Determine the [x, y] coordinate at the center of the cell enclosing the given text.  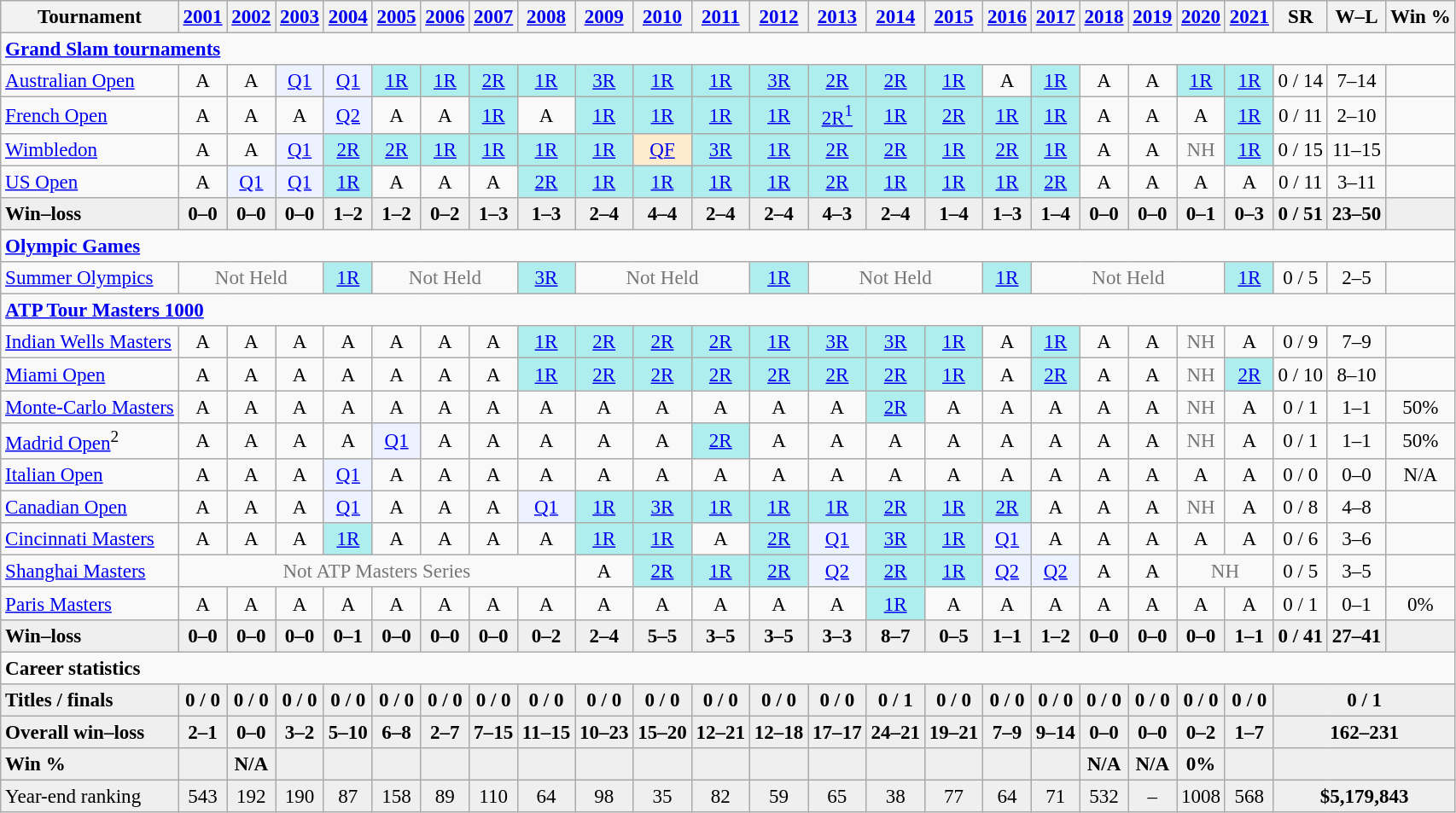
Paris Masters [90, 604]
Madrid Open2 [90, 441]
2011 [720, 17]
158 [396, 797]
Italian Open [90, 475]
4–3 [837, 214]
US Open [90, 182]
3–11 [1356, 182]
15–20 [662, 733]
QF [662, 150]
0–5 [953, 636]
2012 [778, 17]
2004 [348, 17]
5–5 [662, 636]
2R1 [837, 115]
2–1 [203, 733]
Canadian Open [90, 508]
2003 [300, 17]
12–21 [720, 733]
38 [895, 797]
French Open [90, 115]
8–10 [1356, 375]
89 [446, 797]
1–7 [1249, 733]
Indian Wells Masters [90, 343]
543 [203, 797]
17–17 [837, 733]
0–3 [1249, 214]
Monte-Carlo Masters [90, 407]
Tournament [90, 17]
Australian Open [90, 81]
2001 [203, 17]
12–18 [778, 733]
82 [720, 797]
24–21 [895, 733]
SR [1301, 17]
2021 [1249, 17]
2009 [604, 17]
27–41 [1356, 636]
0 / 14 [1301, 81]
2020 [1202, 17]
2008 [546, 17]
65 [837, 797]
2016 [1007, 17]
W–L [1356, 17]
Year-end ranking [90, 797]
0 / 9 [1301, 343]
568 [1249, 797]
2–10 [1356, 115]
Summer Olympics [90, 278]
59 [778, 797]
110 [493, 797]
9–14 [1055, 733]
Career statistics [728, 668]
3–2 [300, 733]
6–8 [396, 733]
2007 [493, 17]
77 [953, 797]
10–23 [604, 733]
0 / 15 [1301, 150]
Miami Open [90, 375]
Wimbledon [90, 150]
8–7 [895, 636]
4–8 [1356, 508]
7–15 [493, 733]
7–14 [1356, 81]
3–3 [837, 636]
0 / 6 [1301, 539]
71 [1055, 797]
Grand Slam tournaments [728, 49]
2019 [1152, 17]
2018 [1104, 17]
192 [251, 797]
162–231 [1364, 733]
ATP Tour Masters 1000 [728, 311]
Overall win–loss [90, 733]
2013 [837, 17]
35 [662, 797]
2–5 [1356, 278]
190 [300, 797]
Shanghai Masters [90, 572]
0 / 41 [1301, 636]
2017 [1055, 17]
2014 [895, 17]
2–7 [446, 733]
0 / 51 [1301, 214]
Cincinnati Masters [90, 539]
19–21 [953, 733]
2006 [446, 17]
23–50 [1356, 214]
98 [604, 797]
2010 [662, 17]
2002 [251, 17]
2015 [953, 17]
$5,179,843 [1364, 797]
Titles / finals [90, 700]
5–10 [348, 733]
Olympic Games [728, 247]
– [1152, 797]
87 [348, 797]
Not ATP Masters Series [376, 572]
532 [1104, 797]
1008 [1202, 797]
4–4 [662, 214]
3–6 [1356, 539]
0 / 10 [1301, 375]
2005 [396, 17]
0 / 8 [1301, 508]
